Return (X, Y) of the center of cell containing provided text 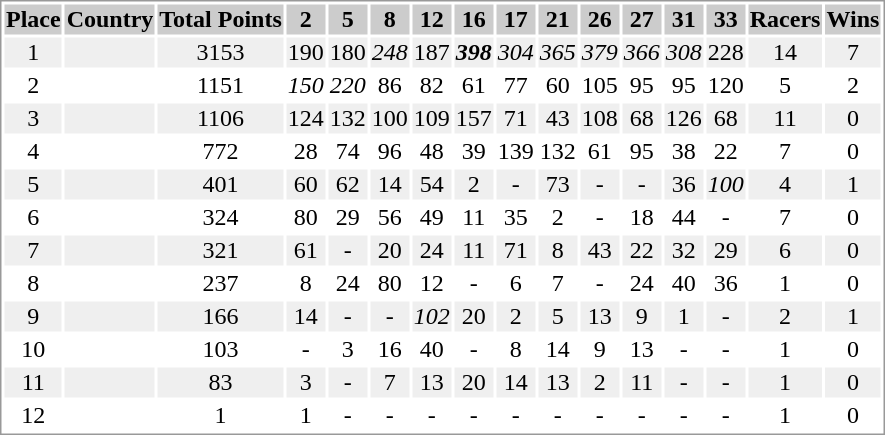
Place (33, 19)
82 (432, 85)
187 (432, 53)
32 (684, 251)
Racers (785, 19)
38 (684, 151)
120 (726, 85)
1151 (220, 85)
56 (390, 217)
180 (348, 53)
35 (516, 217)
18 (642, 217)
139 (516, 151)
86 (390, 85)
27 (642, 19)
126 (684, 119)
Country (110, 19)
Total Points (220, 19)
166 (220, 317)
220 (348, 85)
365 (558, 53)
248 (390, 53)
28 (306, 151)
190 (306, 53)
1106 (220, 119)
49 (432, 217)
17 (516, 19)
304 (516, 53)
401 (220, 185)
108 (600, 119)
379 (600, 53)
73 (558, 185)
321 (220, 251)
398 (474, 53)
150 (306, 85)
48 (432, 151)
103 (220, 349)
772 (220, 151)
237 (220, 283)
105 (600, 85)
96 (390, 151)
308 (684, 53)
366 (642, 53)
54 (432, 185)
83 (220, 383)
21 (558, 19)
31 (684, 19)
62 (348, 185)
77 (516, 85)
102 (432, 317)
124 (306, 119)
109 (432, 119)
157 (474, 119)
10 (33, 349)
Wins (853, 19)
324 (220, 217)
44 (684, 217)
33 (726, 19)
74 (348, 151)
26 (600, 19)
39 (474, 151)
228 (726, 53)
3153 (220, 53)
